Search for the cell housing the specified text and yield its (x, y) center coordinate. 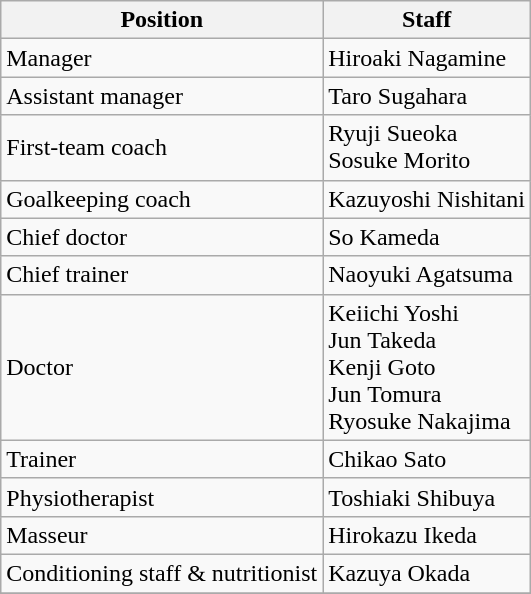
So Kameda (427, 237)
Ryuji Sueoka Sosuke Morito (427, 148)
Chikao Sato (427, 459)
Chief doctor (162, 237)
Goalkeeping coach (162, 199)
Taro Sugahara (427, 96)
Staff (427, 20)
Assistant manager (162, 96)
Naoyuki Agatsuma (427, 275)
Kazuya Okada (427, 573)
First-team coach (162, 148)
Physiotherapist (162, 497)
Manager (162, 58)
Trainer (162, 459)
Chief trainer (162, 275)
Doctor (162, 367)
Hirokazu Ikeda (427, 535)
Toshiaki Shibuya (427, 497)
Conditioning staff & nutritionist (162, 573)
Masseur (162, 535)
Keiichi Yoshi Jun Takeda Kenji Goto Jun Tomura Ryosuke Nakajima (427, 367)
Hiroaki Nagamine (427, 58)
Kazuyoshi Nishitani (427, 199)
Position (162, 20)
